From the cell containing the given text, extract its center point as [X, Y] coordinate. 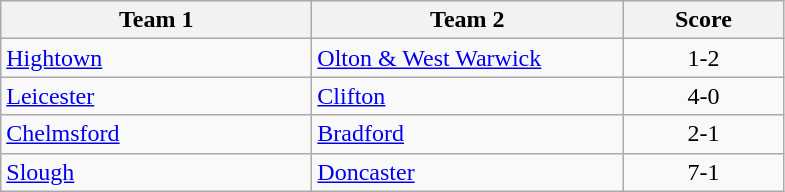
2-1 [704, 134]
4-0 [704, 96]
Slough [156, 172]
Score [704, 20]
Leicester [156, 96]
Team 1 [156, 20]
7-1 [704, 172]
1-2 [704, 58]
Bradford [468, 134]
Hightown [156, 58]
Team 2 [468, 20]
Clifton [468, 96]
Doncaster [468, 172]
Olton & West Warwick [468, 58]
Chelmsford [156, 134]
